For the text-containing cell, return its midpoint in [x, y] coordinate format. 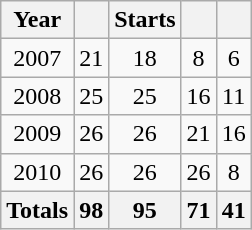
18 [145, 58]
Year [38, 20]
2008 [38, 96]
2007 [38, 58]
41 [234, 210]
2010 [38, 172]
98 [92, 210]
2009 [38, 134]
71 [198, 210]
95 [145, 210]
6 [234, 58]
Starts [145, 20]
11 [234, 96]
Totals [38, 210]
